For the text-containing cell, return its midpoint in [x, y] coordinate format. 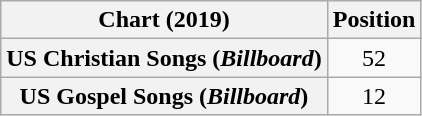
Position [374, 20]
US Gospel Songs (Billboard) [164, 96]
12 [374, 96]
Chart (2019) [164, 20]
52 [374, 58]
US Christian Songs (Billboard) [164, 58]
